Provide the [X, Y] coordinate of the cell's center where the given text is located.  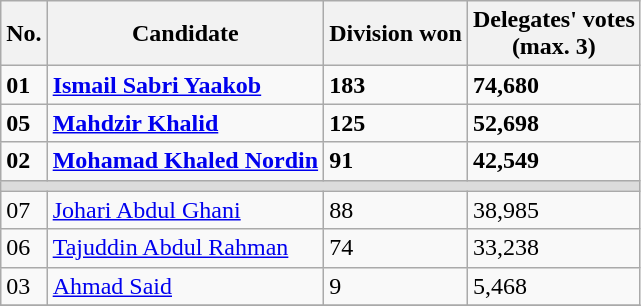
74,680 [554, 85]
125 [396, 123]
42,549 [554, 161]
03 [24, 286]
01 [24, 85]
06 [24, 248]
88 [396, 210]
33,238 [554, 248]
02 [24, 161]
05 [24, 123]
9 [396, 286]
52,698 [554, 123]
38,985 [554, 210]
Delegates' votes (max. 3) [554, 34]
Ismail Sabri Yaakob [185, 85]
Mahdzir Khalid [185, 123]
Johari Abdul Ghani [185, 210]
Mohamad Khaled Nordin [185, 161]
Ahmad Said [185, 286]
Division won [396, 34]
183 [396, 85]
Tajuddin Abdul Rahman [185, 248]
5,468 [554, 286]
74 [396, 248]
07 [24, 210]
91 [396, 161]
No. [24, 34]
Candidate [185, 34]
